Extract the [x, y] coordinate from the center of the cell holding the provided text.  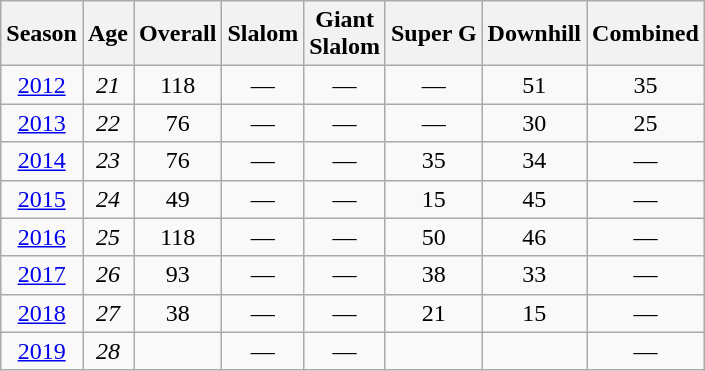
49 [178, 199]
27 [108, 313]
Slalom [263, 34]
2013 [42, 123]
51 [534, 85]
Downhill [534, 34]
93 [178, 275]
2012 [42, 85]
50 [434, 237]
30 [534, 123]
2015 [42, 199]
26 [108, 275]
34 [534, 161]
2018 [42, 313]
46 [534, 237]
2014 [42, 161]
23 [108, 161]
Overall [178, 34]
Age [108, 34]
24 [108, 199]
Combined [646, 34]
33 [534, 275]
2016 [42, 237]
GiantSlalom [345, 34]
28 [108, 351]
22 [108, 123]
Season [42, 34]
2017 [42, 275]
45 [534, 199]
2019 [42, 351]
Super G [434, 34]
